Find where the given text appears and provide that cell's center as (X, Y) coordinate. 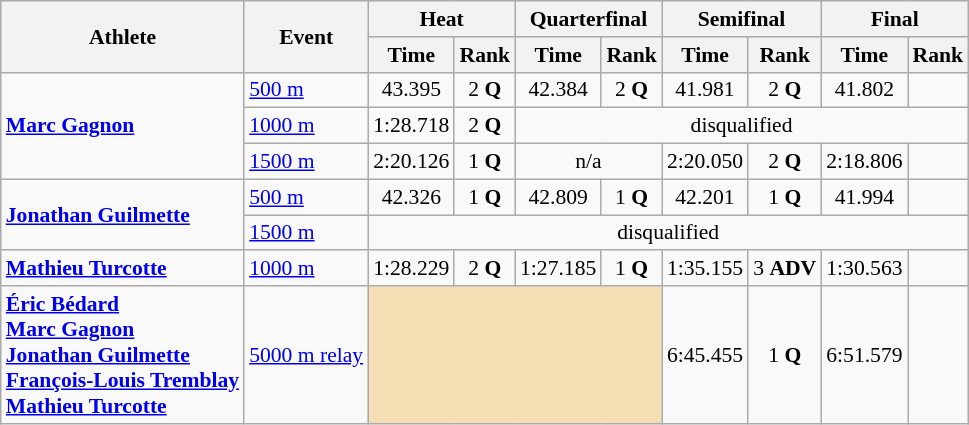
42.326 (411, 197)
Mathieu Turcotte (122, 269)
Athlete (122, 36)
Final (894, 19)
42.809 (558, 197)
6:51.579 (864, 355)
41.981 (705, 90)
5000 m relay (306, 355)
Éric BédardMarc GagnonJonathan GuilmetteFrançois-Louis TremblayMathieu Turcotte (122, 355)
41.994 (864, 197)
6:45.455 (705, 355)
43.395 (411, 90)
2:20.126 (411, 162)
3 ADV (784, 269)
Quarterfinal (588, 19)
1:28.229 (411, 269)
Jonathan Guilmette (122, 214)
42.201 (705, 197)
1:27.185 (558, 269)
Marc Gagnon (122, 126)
Event (306, 36)
1:35.155 (705, 269)
n/a (588, 162)
42.384 (558, 90)
2:20.050 (705, 162)
Semifinal (742, 19)
2:18.806 (864, 162)
41.802 (864, 90)
Heat (442, 19)
1:28.718 (411, 126)
1:30.563 (864, 269)
